Return the [X, Y] coordinate for the center point of the cell that contains the specified text.  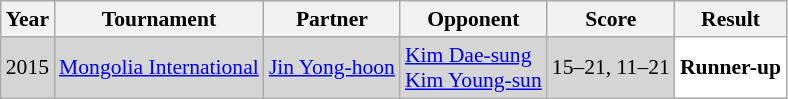
Kim Dae-sung Kim Young-sun [474, 68]
Score [611, 19]
Result [730, 19]
15–21, 11–21 [611, 68]
Partner [332, 19]
2015 [28, 68]
Tournament [159, 19]
Opponent [474, 19]
Mongolia International [159, 68]
Year [28, 19]
Jin Yong-hoon [332, 68]
Runner-up [730, 68]
